Return (X, Y) of the center of cell containing provided text 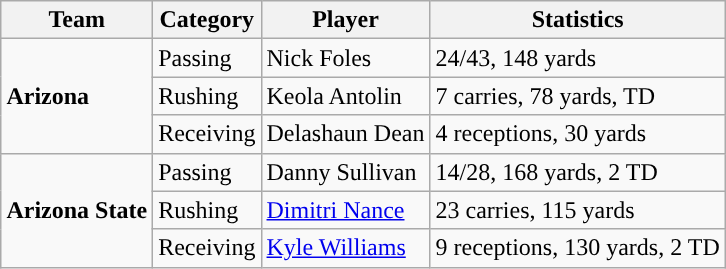
Nick Foles (346, 58)
7 carries, 78 yards, TD (578, 96)
Dimitri Nance (346, 210)
Danny Sullivan (346, 172)
9 receptions, 130 yards, 2 TD (578, 248)
Statistics (578, 20)
23 carries, 115 yards (578, 210)
Player (346, 20)
14/28, 168 yards, 2 TD (578, 172)
Team (77, 20)
Arizona (77, 96)
Kyle Williams (346, 248)
24/43, 148 yards (578, 58)
Keola Antolin (346, 96)
Category (207, 20)
Delashaun Dean (346, 134)
Arizona State (77, 210)
4 receptions, 30 yards (578, 134)
